Find where the given text appears and provide that cell's center as (x, y) coordinate. 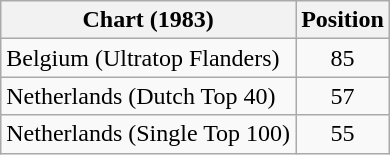
55 (343, 134)
85 (343, 58)
Position (343, 20)
Netherlands (Dutch Top 40) (148, 96)
57 (343, 96)
Belgium (Ultratop Flanders) (148, 58)
Chart (1983) (148, 20)
Netherlands (Single Top 100) (148, 134)
